Capture the cell that displays the provided text and extract its (x, y) central coordinate. 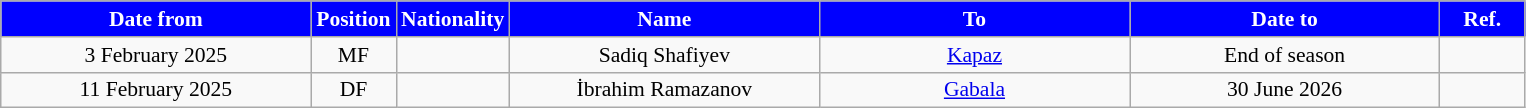
30 June 2026 (1285, 90)
Position (354, 19)
To (974, 19)
Name (664, 19)
Nationality (452, 19)
3 February 2025 (156, 55)
End of season (1285, 55)
MF (354, 55)
Sadiq Shafiyev (664, 55)
İbrahim Ramazanov (664, 90)
Gabala (974, 90)
Ref. (1482, 19)
Date to (1285, 19)
Kapaz (974, 55)
DF (354, 90)
11 February 2025 (156, 90)
Date from (156, 19)
